Pinpoint the cell where the given text exists, returning its [X, Y] midpoint coordinate. 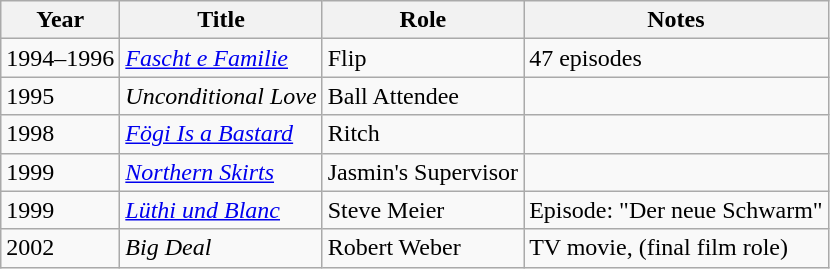
Jasmin's Supervisor [422, 172]
Lüthi und Blanc [221, 210]
1994–1996 [60, 58]
Steve Meier [422, 210]
TV movie, (final film role) [676, 248]
1995 [60, 96]
Ball Attendee [422, 96]
2002 [60, 248]
47 episodes [676, 58]
Flip [422, 58]
Notes [676, 20]
Title [221, 20]
Fögi Is a Bastard [221, 134]
Ritch [422, 134]
Role [422, 20]
Episode: "Der neue Schwarm" [676, 210]
Big Deal [221, 248]
Northern Skirts [221, 172]
Fascht e Familie [221, 58]
Unconditional Love [221, 96]
Robert Weber [422, 248]
1998 [60, 134]
Year [60, 20]
